For the text-containing cell, return its midpoint in (x, y) coordinate format. 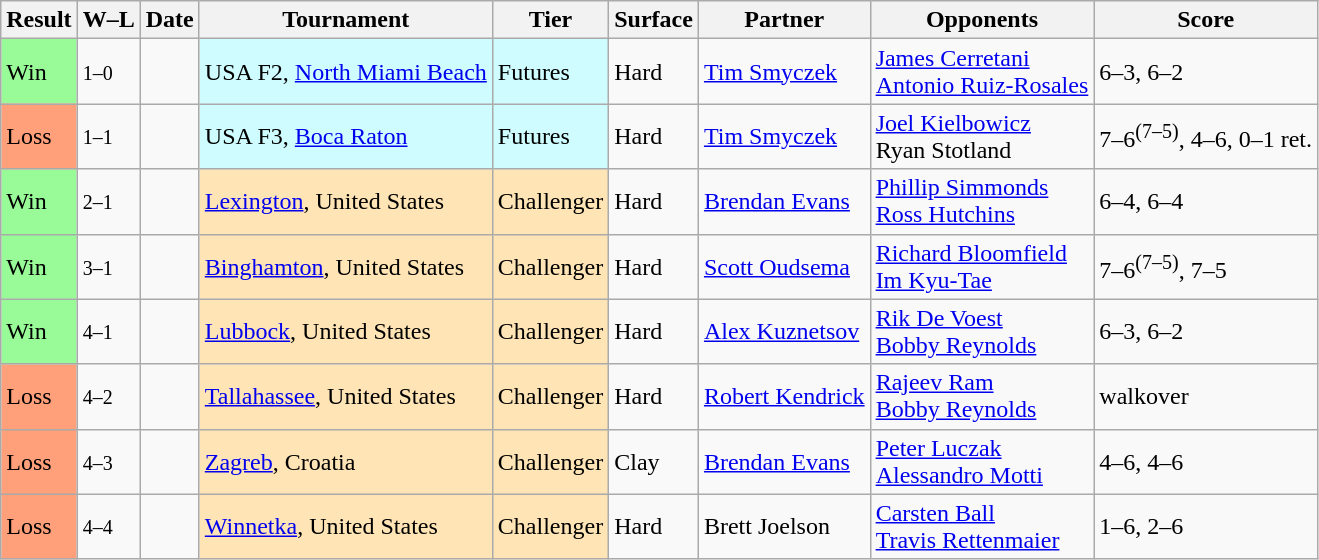
walkover (1206, 396)
Carsten Ball Travis Rettenmaier (982, 526)
Joel Kielbowicz Ryan Stotland (982, 136)
1–1 (108, 136)
4–1 (108, 332)
6–4, 6–4 (1206, 202)
3–1 (108, 266)
James Cerretani Antonio Ruiz-Rosales (982, 72)
Tallahassee, United States (346, 396)
4–4 (108, 526)
Alex Kuznetsov (784, 332)
Phillip Simmonds Ross Hutchins (982, 202)
4–3 (108, 462)
1–0 (108, 72)
Date (170, 20)
Surface (654, 20)
Lexington, United States (346, 202)
Rajeev Ram Bobby Reynolds (982, 396)
Opponents (982, 20)
Partner (784, 20)
Tournament (346, 20)
Winnetka, United States (346, 526)
7–6(7–5), 7–5 (1206, 266)
1–6, 2–6 (1206, 526)
4–6, 4–6 (1206, 462)
Brett Joelson (784, 526)
Score (1206, 20)
W–L (108, 20)
Rik De Voest Bobby Reynolds (982, 332)
2–1 (108, 202)
Richard Bloomfield Im Kyu-Tae (982, 266)
USA F2, North Miami Beach (346, 72)
Lubbock, United States (346, 332)
Zagreb, Croatia (346, 462)
Result (39, 20)
Clay (654, 462)
Robert Kendrick (784, 396)
7–6(7–5), 4–6, 0–1 ret. (1206, 136)
Tier (550, 20)
4–2 (108, 396)
Peter Luczak Alessandro Motti (982, 462)
Binghamton, United States (346, 266)
Scott Oudsema (784, 266)
USA F3, Boca Raton (346, 136)
